Capture the cell that displays the provided text and extract its [x, y] central coordinate. 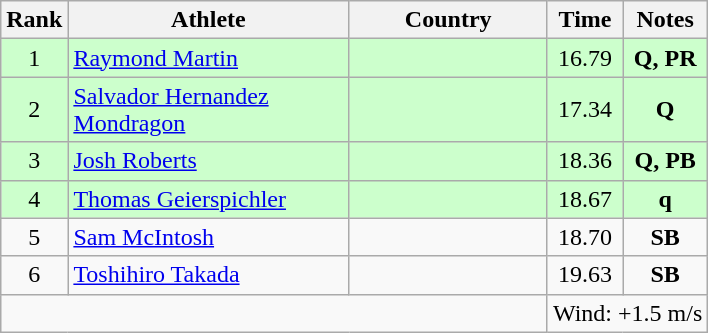
Notes [666, 20]
Raymond Martin [208, 58]
4 [34, 199]
Q, PB [666, 161]
5 [34, 237]
17.34 [584, 110]
18.36 [584, 161]
18.70 [584, 237]
Thomas Geierspichler [208, 199]
Wind: +1.5 m/s [627, 313]
Rank [34, 20]
Salvador Hernandez Mondragon [208, 110]
16.79 [584, 58]
Athlete [208, 20]
18.67 [584, 199]
Time [584, 20]
6 [34, 275]
3 [34, 161]
Q, PR [666, 58]
2 [34, 110]
Toshihiro Takada [208, 275]
19.63 [584, 275]
Country [448, 20]
Q [666, 110]
q [666, 199]
Josh Roberts [208, 161]
1 [34, 58]
Sam McIntosh [208, 237]
